Detect which cell encompasses the target text, then output its [x, y] center coordinate. 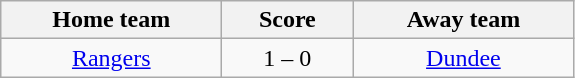
Home team [112, 20]
1 – 0 [288, 58]
Away team [464, 20]
Score [288, 20]
Dundee [464, 58]
Rangers [112, 58]
